Detect which cell encompasses the target text, then output its [X, Y] center coordinate. 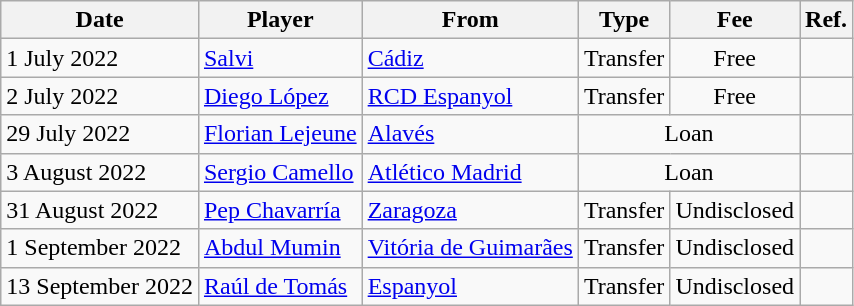
Salvi [280, 58]
Diego López [280, 96]
Espanyol [470, 286]
Zaragoza [470, 210]
Cádiz [470, 58]
Raúl de Tomás [280, 286]
Ref. [826, 20]
Player [280, 20]
Alavés [470, 134]
Sergio Camello [280, 172]
Florian Lejeune [280, 134]
1 July 2022 [100, 58]
Date [100, 20]
Atlético Madrid [470, 172]
3 August 2022 [100, 172]
RCD Espanyol [470, 96]
Pep Chavarría [280, 210]
1 September 2022 [100, 248]
29 July 2022 [100, 134]
31 August 2022 [100, 210]
Abdul Mumin [280, 248]
Fee [735, 20]
13 September 2022 [100, 286]
2 July 2022 [100, 96]
Type [624, 20]
From [470, 20]
Vitória de Guimarães [470, 248]
